Search for the cell housing the specified text and yield its (X, Y) center coordinate. 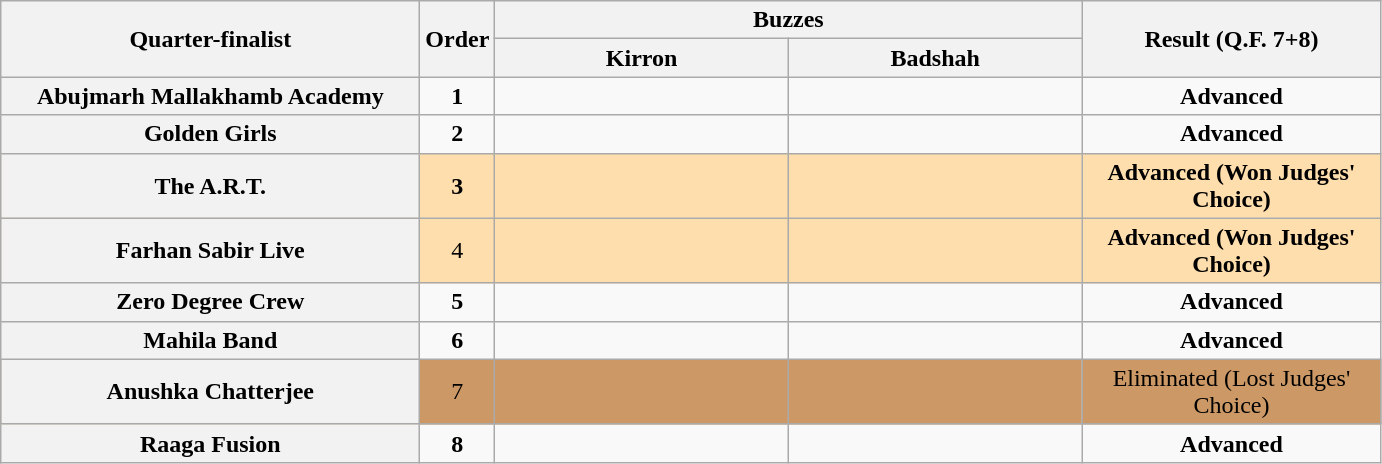
Result (Q.F. 7+8) (1232, 39)
Order (458, 39)
7 (458, 392)
Buzzes (788, 20)
Mahila Band (210, 340)
Farhan Sabir Live (210, 250)
Badshah (935, 58)
Eliminated (Lost Judges' Choice) (1232, 392)
Anushka Chatterjee (210, 392)
Zero Degree Crew (210, 302)
Kirron (642, 58)
6 (458, 340)
3 (458, 186)
Raaga Fusion (210, 443)
Quarter-finalist (210, 39)
The A.R.T. (210, 186)
1 (458, 96)
2 (458, 134)
Abujmarh Mallakhamb Academy (210, 96)
Golden Girls (210, 134)
8 (458, 443)
4 (458, 250)
5 (458, 302)
